From the cell containing the given text, extract its center point as [x, y] coordinate. 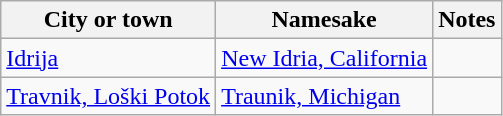
Traunik, Michigan [324, 96]
Idrija [108, 58]
New Idria, California [324, 58]
City or town [108, 20]
Namesake [324, 20]
Notes [467, 20]
Travnik, Loški Potok [108, 96]
